For the text-containing cell, return its midpoint in [x, y] coordinate format. 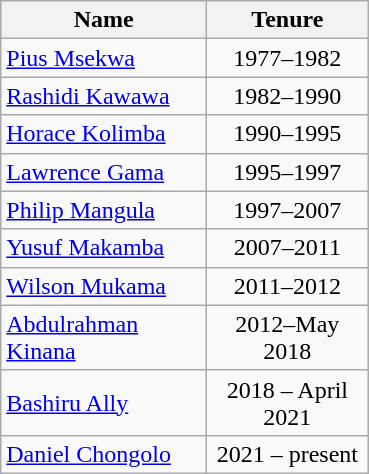
Wilson Mukama [104, 286]
1990–1995 [288, 134]
1995–1997 [288, 172]
1982–1990 [288, 96]
Yusuf Makamba [104, 248]
1977–1982 [288, 58]
2021 – present [288, 454]
Tenure [288, 20]
Name [104, 20]
Abdulrahman Kinana [104, 338]
Pius Msekwa [104, 58]
2012–May 2018 [288, 338]
2018 – April 2021 [288, 402]
Horace Kolimba [104, 134]
1997–2007 [288, 210]
2007–2011 [288, 248]
Lawrence Gama [104, 172]
Rashidi Kawawa [104, 96]
Daniel Chongolo [104, 454]
2011–2012 [288, 286]
Bashiru Ally [104, 402]
Philip Mangula [104, 210]
